Locate the cell with the specified text and output its (X, Y) center coordinate. 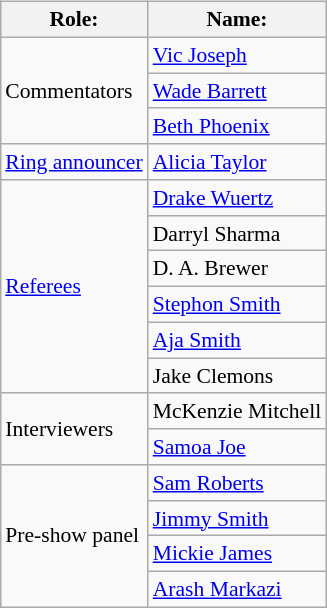
Vic Joseph (238, 55)
Ring announcer (74, 162)
Jake Clemons (238, 376)
D. A. Brewer (238, 269)
Referees (74, 287)
Samoa Joe (238, 447)
Stephon Smith (238, 305)
Alicia Taylor (238, 162)
Aja Smith (238, 340)
Sam Roberts (238, 483)
McKenzie Mitchell (238, 411)
Mickie James (238, 554)
Interviewers (74, 428)
Beth Phoenix (238, 126)
Role: (74, 20)
Pre-show panel (74, 536)
Name: (238, 20)
Wade Barrett (238, 91)
Drake Wuertz (238, 198)
Darryl Sharma (238, 233)
Jimmy Smith (238, 518)
Commentators (74, 90)
Arash Markazi (238, 590)
